Return the (X, Y) coordinate for the center point of the cell that contains the specified text.  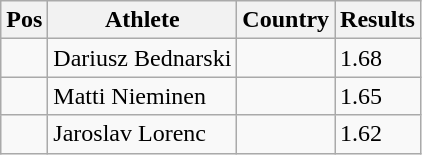
1.68 (378, 58)
Athlete (142, 20)
1.62 (378, 134)
Country (286, 20)
Jaroslav Lorenc (142, 134)
Pos (24, 20)
1.65 (378, 96)
Results (378, 20)
Matti Nieminen (142, 96)
Dariusz Bednarski (142, 58)
